Provide the (X, Y) coordinate of the cell's center where the given text is located.  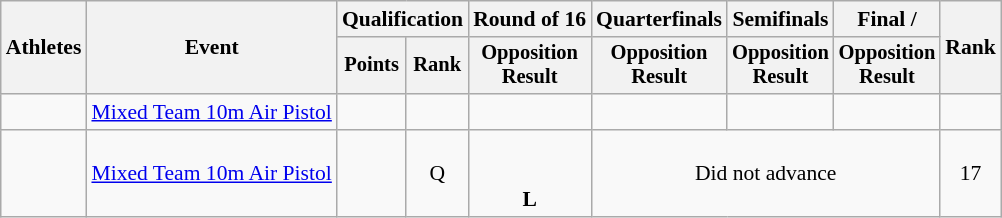
Qualification (402, 19)
L (530, 174)
Quarterfinals (659, 19)
Round of 16 (530, 19)
Q (437, 174)
Event (211, 48)
Athletes (44, 48)
Final / (888, 19)
Did not advance (766, 174)
Points (372, 66)
Semifinals (780, 19)
17 (970, 174)
